Search for the cell housing the specified text and yield its [X, Y] center coordinate. 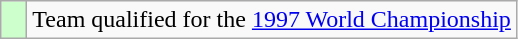
Team qualified for the 1997 World Championship [272, 20]
